Capture the cell that displays the provided text and extract its [X, Y] central coordinate. 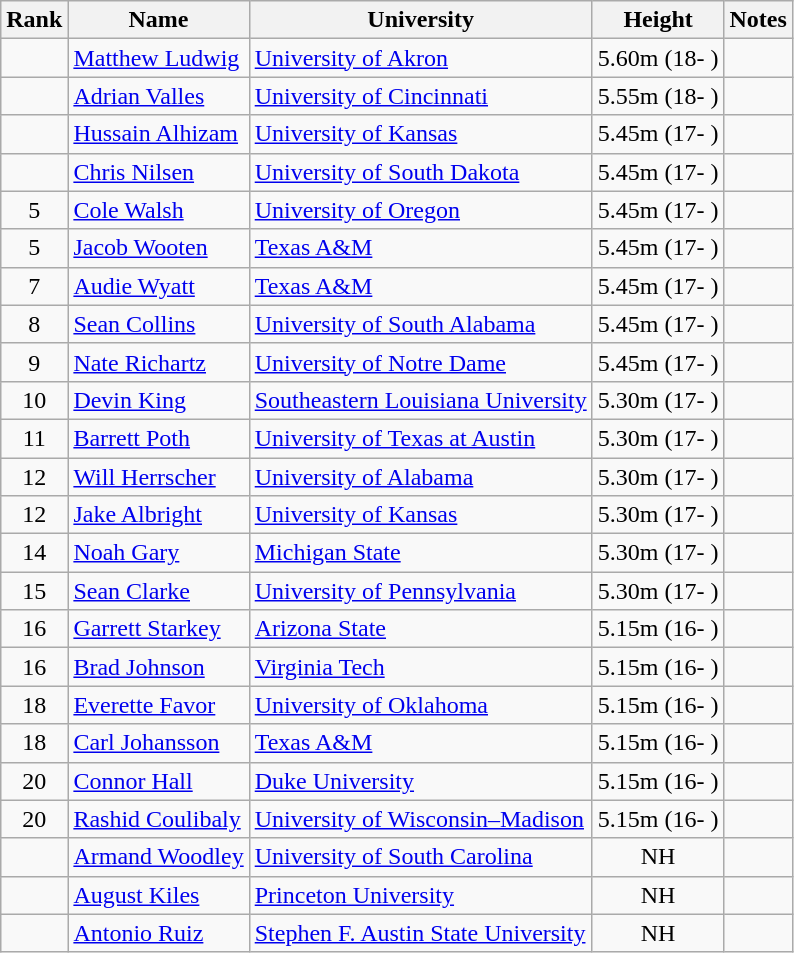
Barrett Poth [158, 438]
Name [158, 20]
University of Oregon [420, 210]
Virginia Tech [420, 667]
Stephen F. Austin State University [420, 933]
Nate Richartz [158, 362]
University of Notre Dame [420, 362]
University of South Dakota [420, 172]
Sean Collins [158, 324]
Height [658, 20]
Noah Gary [158, 553]
7 [34, 286]
Audie Wyatt [158, 286]
Princeton University [420, 895]
Garrett Starkey [158, 629]
Carl Johansson [158, 743]
Jacob Wooten [158, 248]
8 [34, 324]
University of Texas at Austin [420, 438]
Michigan State [420, 553]
Devin King [158, 400]
Will Herrscher [158, 477]
University of South Carolina [420, 857]
Matthew Ludwig [158, 58]
11 [34, 438]
Connor Hall [158, 781]
Antonio Ruiz [158, 933]
University of South Alabama [420, 324]
University of Oklahoma [420, 705]
5.60m (18- ) [658, 58]
Cole Walsh [158, 210]
5.55m (18- ) [658, 96]
August Kiles [158, 895]
Sean Clarke [158, 591]
Rashid Coulibaly [158, 819]
Adrian Valles [158, 96]
Duke University [420, 781]
Jake Albright [158, 515]
University of Pennsylvania [420, 591]
University of Alabama [420, 477]
Everette Favor [158, 705]
14 [34, 553]
Rank [34, 20]
University of Wisconsin–Madison [420, 819]
9 [34, 362]
Arizona State [420, 629]
University of Akron [420, 58]
Armand Woodley [158, 857]
Southeastern Louisiana University [420, 400]
10 [34, 400]
Notes [758, 20]
Hussain Alhizam [158, 134]
University of Cincinnati [420, 96]
Brad Johnson [158, 667]
15 [34, 591]
University [420, 20]
Chris Nilsen [158, 172]
